Search for the cell housing the specified text and yield its (x, y) center coordinate. 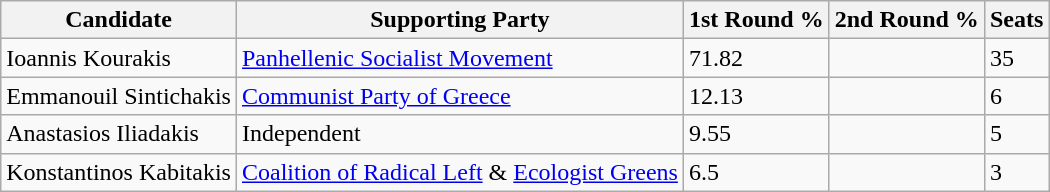
Anastasios Iliadakis (119, 134)
Panhellenic Socialist Movement (460, 58)
Konstantinos Kabitakis (119, 172)
Ioannis Kourakis (119, 58)
9.55 (756, 134)
5 (1016, 134)
1st Round % (756, 20)
Coalition of Radical Left & Ecologist Greens (460, 172)
12.13 (756, 96)
3 (1016, 172)
Emmanouil Sintichakis (119, 96)
Communist Party of Greece (460, 96)
Supporting Party (460, 20)
2nd Round % (906, 20)
6.5 (756, 172)
35 (1016, 58)
6 (1016, 96)
Seats (1016, 20)
71.82 (756, 58)
Candidate (119, 20)
Independent (460, 134)
